Return [x, y] of the center of cell containing provided text 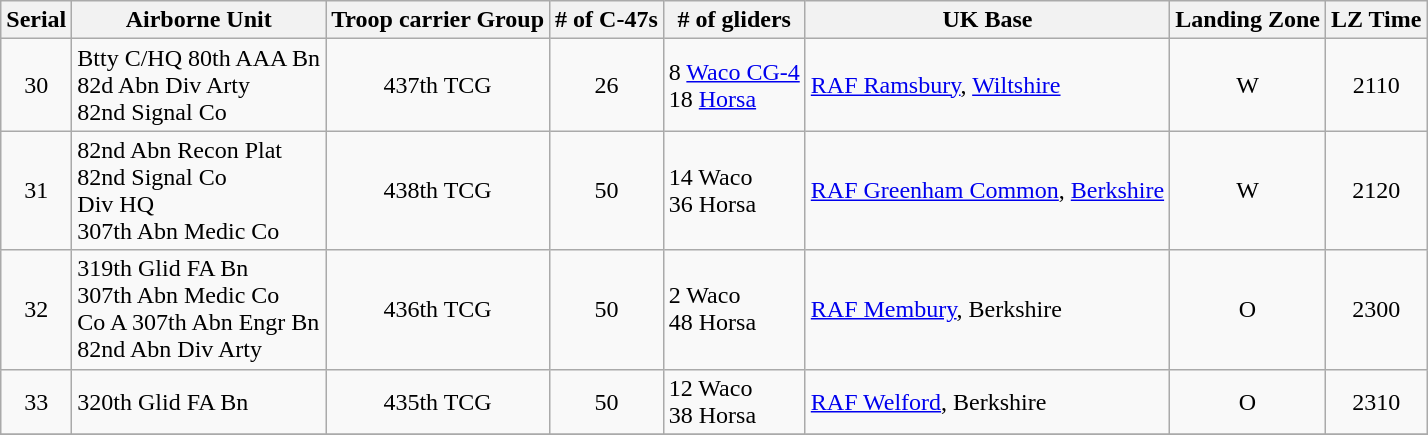
14 Waco36 Horsa [734, 190]
320th Glid FA Bn [199, 402]
RAF Welford, Berkshire [987, 402]
437th TCG [438, 85]
RAF Greenham Common, Berkshire [987, 190]
Btty C/HQ 80th AAA Bn82d Abn Div Arty82nd Signal Co [199, 85]
Landing Zone [1248, 20]
LZ Time [1376, 20]
Serial [36, 20]
26 [607, 85]
2300 [1376, 310]
82nd Abn Recon Plat82nd Signal CoDiv HQ307th Abn Medic Co [199, 190]
Troop carrier Group [438, 20]
30 [36, 85]
2310 [1376, 402]
436th TCG [438, 310]
2120 [1376, 190]
RAF Ramsbury, Wiltshire [987, 85]
435th TCG [438, 402]
2110 [1376, 85]
Airborne Unit [199, 20]
31 [36, 190]
# of gliders [734, 20]
8 Waco CG-418 Horsa [734, 85]
RAF Membury, Berkshire [987, 310]
UK Base [987, 20]
438th TCG [438, 190]
32 [36, 310]
# of C-47s [607, 20]
2 Waco48 Horsa [734, 310]
12 Waco38 Horsa [734, 402]
33 [36, 402]
319th Glid FA Bn307th Abn Medic CoCo A 307th Abn Engr Bn82nd Abn Div Arty [199, 310]
